Identify which cell holds the provided text, then report its (X, Y) central coordinate. 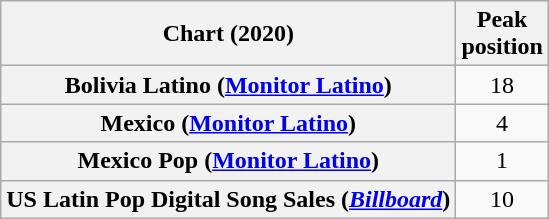
US Latin Pop Digital Song Sales (Billboard) (228, 199)
Chart (2020) (228, 34)
Mexico Pop (Monitor Latino) (228, 161)
Mexico (Monitor Latino) (228, 123)
10 (502, 199)
Bolivia Latino (Monitor Latino) (228, 85)
18 (502, 85)
1 (502, 161)
4 (502, 123)
Peakposition (502, 34)
